Capture the cell that displays the provided text and extract its (x, y) central coordinate. 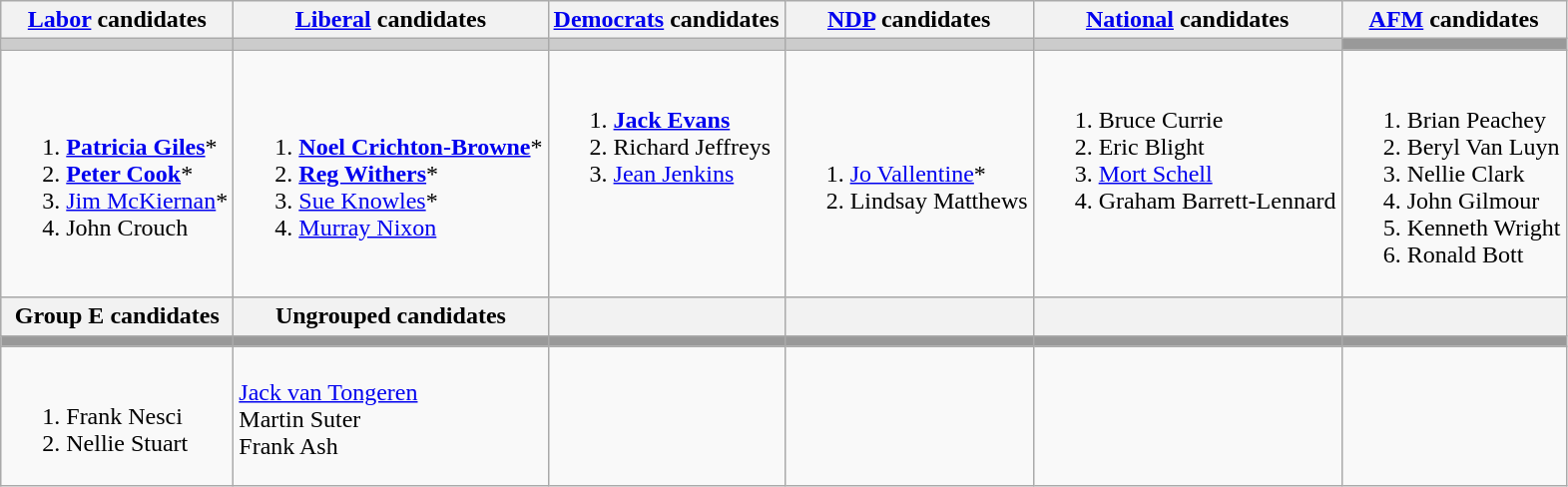
Jo Vallentine*Lindsay Matthews (908, 174)
Labor candidates (118, 20)
Noel Crichton-Browne*Reg Withers*Sue Knowles*Murray Nixon (391, 174)
Group E candidates (118, 316)
Ungrouped candidates (391, 316)
Bruce CurrieEric BlightMort SchellGraham Barrett-Lennard (1188, 174)
Jack van Tongeren Martin Suter Frank Ash (391, 416)
Liberal candidates (391, 20)
Patricia Giles*Peter Cook*Jim McKiernan*John Crouch (118, 174)
Frank NesciNellie Stuart (118, 416)
AFM candidates (1453, 20)
Brian PeacheyBeryl Van LuynNellie ClarkJohn GilmourKenneth WrightRonald Bott (1453, 174)
NDP candidates (908, 20)
National candidates (1188, 20)
Democrats candidates (667, 20)
Jack EvansRichard JeffreysJean Jenkins (667, 174)
